Search for the cell housing the specified text and yield its (X, Y) center coordinate. 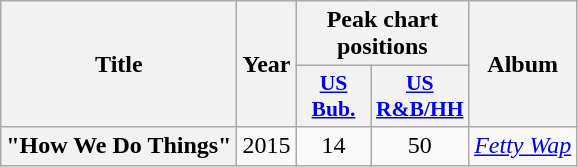
2015 (266, 146)
"How We Do Things" (119, 146)
14 (334, 146)
Peak chart positions (382, 34)
Title (119, 64)
Fetty Wap (523, 146)
Album (523, 64)
USR&B/HH (420, 96)
USBub. (334, 96)
50 (420, 146)
Year (266, 64)
